Capture the cell that displays the provided text and extract its [x, y] central coordinate. 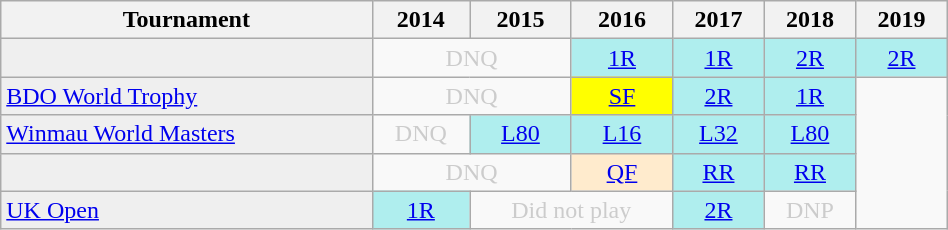
2019 [902, 20]
2014 [421, 20]
2015 [521, 20]
UK Open [186, 210]
2016 [622, 20]
Winmau World Masters [186, 134]
Did not play [572, 210]
DNP [810, 210]
Tournament [186, 20]
QF [622, 172]
L32 [718, 134]
2018 [810, 20]
SF [622, 96]
BDO World Trophy [186, 96]
2017 [718, 20]
L16 [622, 134]
